Output the (X, Y) coordinate of the center of the cell containing the given text.  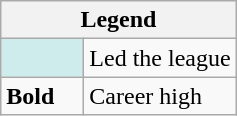
Legend (118, 20)
Career high (160, 96)
Led the league (160, 58)
Bold (42, 96)
